Pinpoint the cell where the given text exists, returning its (x, y) midpoint coordinate. 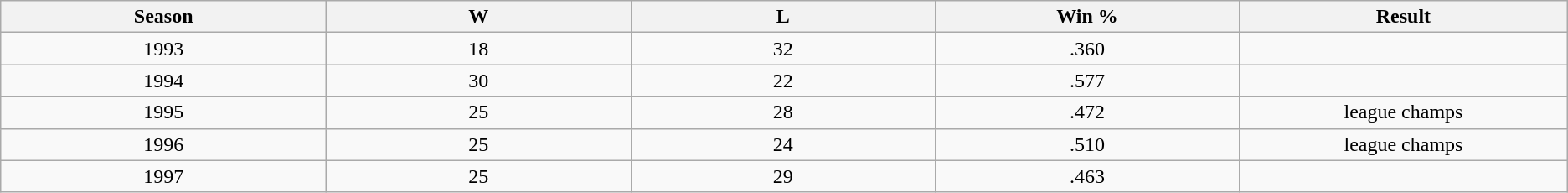
.510 (1087, 144)
Season (164, 17)
.360 (1087, 49)
1994 (164, 81)
Win % (1087, 17)
1997 (164, 176)
22 (782, 81)
1996 (164, 144)
L (782, 17)
1995 (164, 112)
W (479, 17)
.463 (1087, 176)
18 (479, 49)
24 (782, 144)
29 (782, 176)
.472 (1087, 112)
Result (1404, 17)
30 (479, 81)
1993 (164, 49)
32 (782, 49)
.577 (1087, 81)
28 (782, 112)
